Search for the cell housing the specified text and yield its [X, Y] center coordinate. 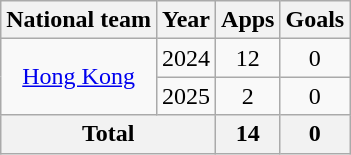
2025 [186, 96]
National team [79, 20]
2024 [186, 58]
Goals [315, 20]
2 [248, 96]
Total [108, 134]
14 [248, 134]
Apps [248, 20]
Year [186, 20]
Hong Kong [79, 77]
12 [248, 58]
